Determine the [X, Y] coordinate at the center of the cell enclosing the given text.  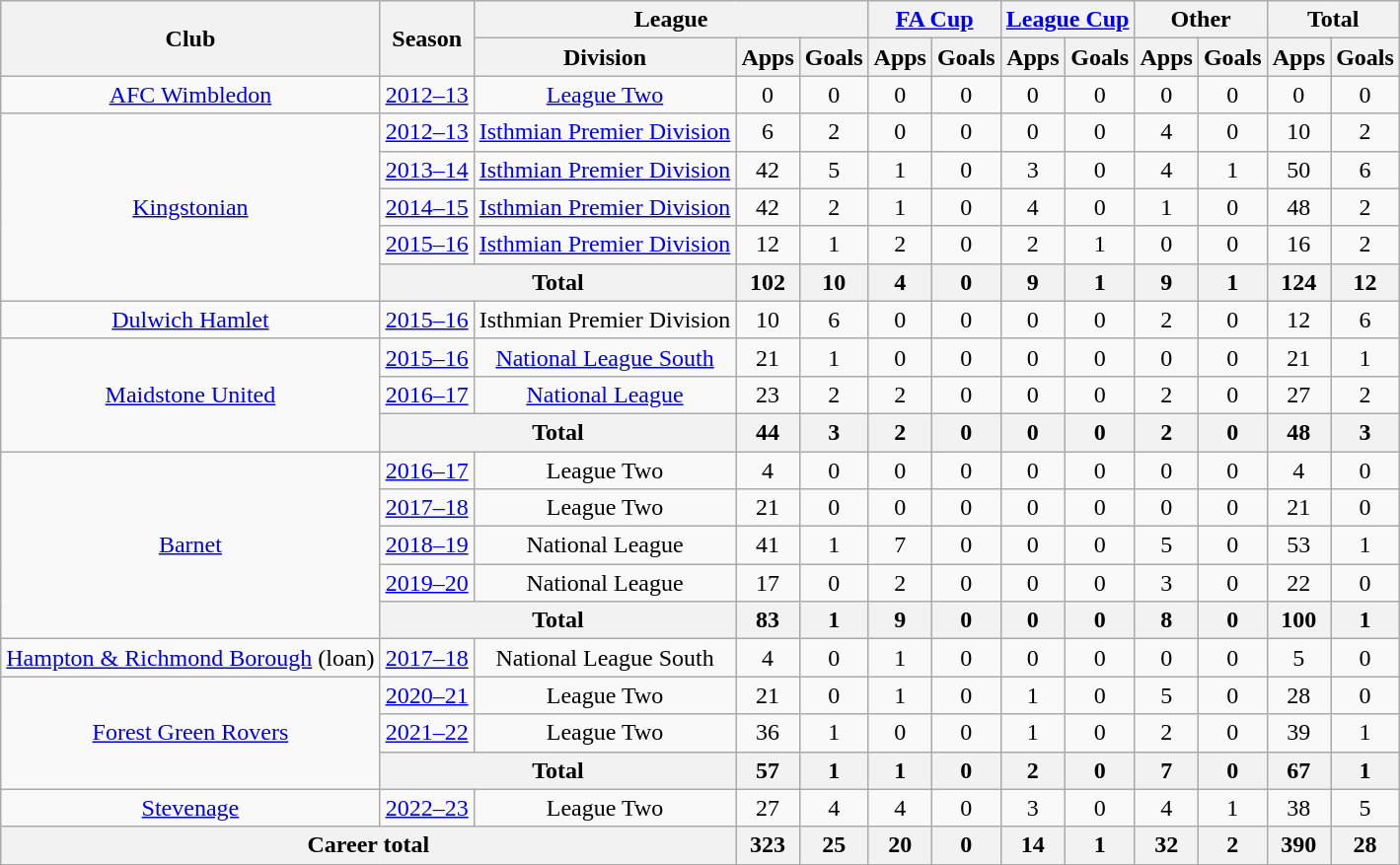
Barnet [190, 545]
8 [1166, 620]
102 [768, 282]
16 [1298, 245]
Season [426, 38]
32 [1166, 845]
53 [1298, 545]
League [671, 20]
Career total [369, 845]
Forest Green Rovers [190, 733]
36 [768, 733]
FA Cup [934, 20]
390 [1298, 845]
124 [1298, 282]
Kingstonian [190, 207]
44 [768, 432]
23 [768, 395]
Dulwich Hamlet [190, 320]
323 [768, 845]
83 [768, 620]
2021–22 [426, 733]
2019–20 [426, 583]
2020–21 [426, 695]
25 [834, 845]
57 [768, 770]
67 [1298, 770]
17 [768, 583]
38 [1298, 808]
AFC Wimbledon [190, 95]
Stevenage [190, 808]
2022–23 [426, 808]
20 [900, 845]
Division [605, 57]
41 [768, 545]
Other [1201, 20]
100 [1298, 620]
39 [1298, 733]
22 [1298, 583]
14 [1032, 845]
50 [1298, 170]
Maidstone United [190, 395]
Hampton & Richmond Borough (loan) [190, 658]
2018–19 [426, 545]
2013–14 [426, 170]
2014–15 [426, 207]
League Cup [1068, 20]
Club [190, 38]
